Identify which cell holds the provided text, then report its (x, y) central coordinate. 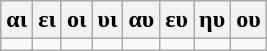
ηυ (212, 20)
ει (48, 20)
οι (76, 20)
ου (249, 20)
αυ (142, 20)
υι (108, 20)
αι (17, 20)
ευ (177, 20)
